Output the [x, y] coordinate of the center of the cell containing the given text.  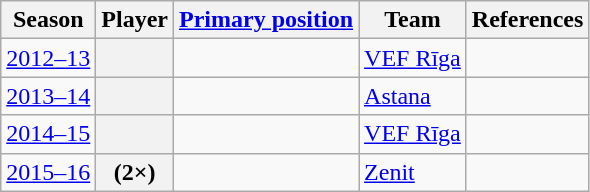
Season [48, 20]
2012–13 [48, 58]
2014–15 [48, 134]
Player [135, 20]
References [528, 20]
(2×) [135, 172]
Primary position [266, 20]
Zenit [413, 172]
Team [413, 20]
2013–14 [48, 96]
Astana [413, 96]
2015–16 [48, 172]
